Scan for the cell matching the given text and deliver its [x, y] coordinate at center. 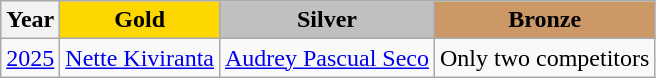
Bronze [545, 20]
Nette Kiviranta [140, 58]
Only two competitors [545, 58]
Gold [140, 20]
Silver [326, 20]
2025 [30, 58]
Year [30, 20]
Audrey Pascual Seco [326, 58]
